Output the (x, y) coordinate of the center of the cell containing the given text.  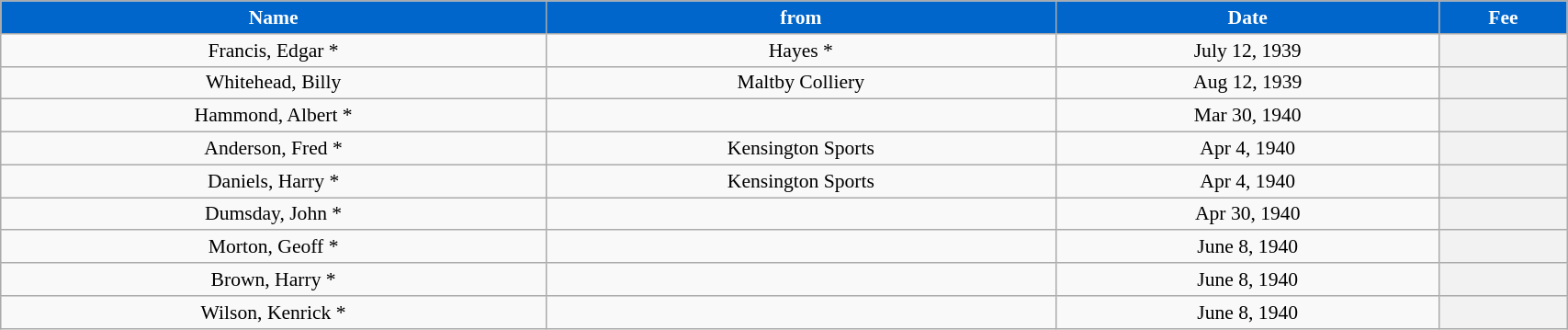
Whitehead, Billy (274, 83)
Apr 30, 1940 (1247, 214)
Fee (1503, 17)
Francis, Edgar * (274, 51)
from (801, 17)
Mar 30, 1940 (1247, 116)
Morton, Geoff * (274, 247)
Hayes * (801, 51)
July 12, 1939 (1247, 51)
Date (1247, 17)
Hammond, Albert * (274, 116)
Aug 12, 1939 (1247, 83)
Daniels, Harry * (274, 181)
Wilson, Kenrick * (274, 313)
Brown, Harry * (274, 279)
Name (274, 17)
Dumsday, John * (274, 214)
Anderson, Fred * (274, 149)
Maltby Colliery (801, 83)
